Find where the given text appears and provide that cell's center as (x, y) coordinate. 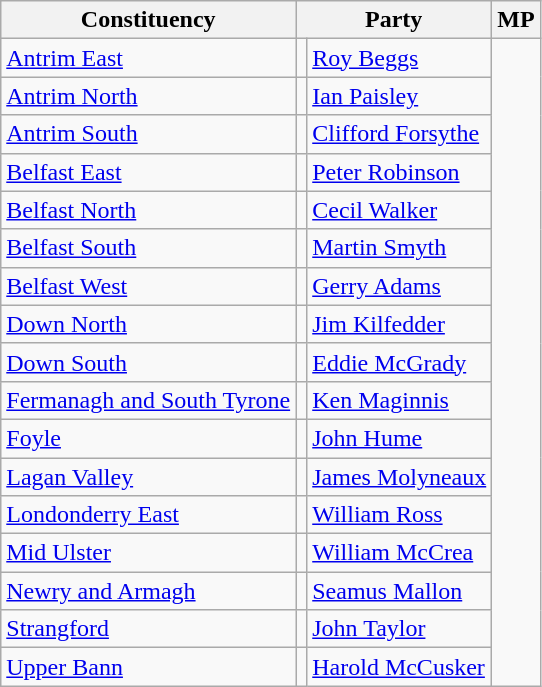
Roy Beggs (400, 58)
Martin Smyth (400, 248)
Belfast North (148, 210)
Mid Ulster (148, 553)
Constituency (148, 20)
Down North (148, 324)
Fermanagh and South Tyrone (148, 400)
Belfast West (148, 286)
MP (516, 20)
Lagan Valley (148, 477)
Cecil Walker (400, 210)
Belfast South (148, 248)
Gerry Adams (400, 286)
Upper Bann (148, 667)
Harold McCusker (400, 667)
Londonderry East (148, 515)
Party (394, 20)
Newry and Armagh (148, 591)
Strangford (148, 629)
Down South (148, 362)
William McCrea (400, 553)
Peter Robinson (400, 172)
Belfast East (148, 172)
Antrim North (148, 96)
Foyle (148, 438)
James Molyneaux (400, 477)
Clifford Forsythe (400, 134)
William Ross (400, 515)
Jim Kilfedder (400, 324)
Antrim South (148, 134)
Eddie McGrady (400, 362)
John Hume (400, 438)
Ken Maginnis (400, 400)
John Taylor (400, 629)
Seamus Mallon (400, 591)
Ian Paisley (400, 96)
Antrim East (148, 58)
